Return the [X, Y] coordinate for the center point of the cell that contains the specified text.  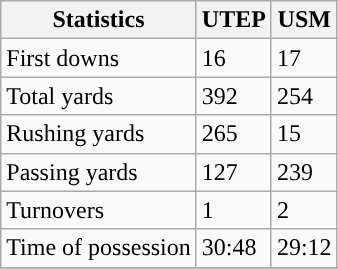
Total yards [99, 96]
239 [304, 172]
254 [304, 96]
1 [234, 210]
265 [234, 134]
Passing yards [99, 172]
First downs [99, 58]
Time of possession [99, 248]
29:12 [304, 248]
UTEP [234, 20]
USM [304, 20]
392 [234, 96]
Statistics [99, 20]
30:48 [234, 248]
17 [304, 58]
Turnovers [99, 210]
16 [234, 58]
2 [304, 210]
127 [234, 172]
15 [304, 134]
Rushing yards [99, 134]
